From the cell containing the given text, extract its center point as [X, Y] coordinate. 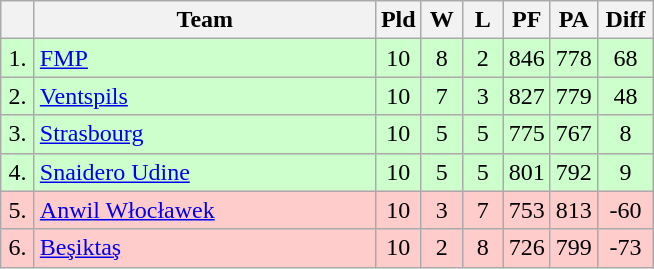
778 [574, 58]
PF [526, 20]
Team [204, 20]
9 [625, 172]
846 [526, 58]
PA [574, 20]
827 [526, 96]
Pld [398, 20]
-73 [625, 248]
FMP [204, 58]
779 [574, 96]
4. [18, 172]
Ventspils [204, 96]
792 [574, 172]
2. [18, 96]
5. [18, 210]
6. [18, 248]
767 [574, 134]
-60 [625, 210]
L [482, 20]
48 [625, 96]
3. [18, 134]
W [442, 20]
Anwil Włocławek [204, 210]
799 [574, 248]
1. [18, 58]
775 [526, 134]
Snaidero Udine [204, 172]
813 [574, 210]
68 [625, 58]
753 [526, 210]
726 [526, 248]
801 [526, 172]
Beşiktaş [204, 248]
Diff [625, 20]
Strasbourg [204, 134]
